Locate the cell with the specified text and output its [X, Y] center coordinate. 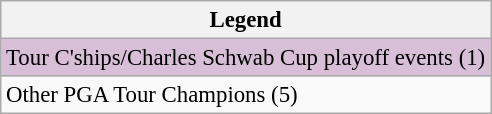
Legend [246, 20]
Tour C'ships/Charles Schwab Cup playoff events (1) [246, 58]
Other PGA Tour Champions (5) [246, 95]
